Return (X, Y) of the center of cell containing provided text 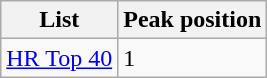
Peak position (192, 20)
List (60, 20)
1 (192, 58)
HR Top 40 (60, 58)
